Pinpoint the cell where the given text exists, returning its [X, Y] midpoint coordinate. 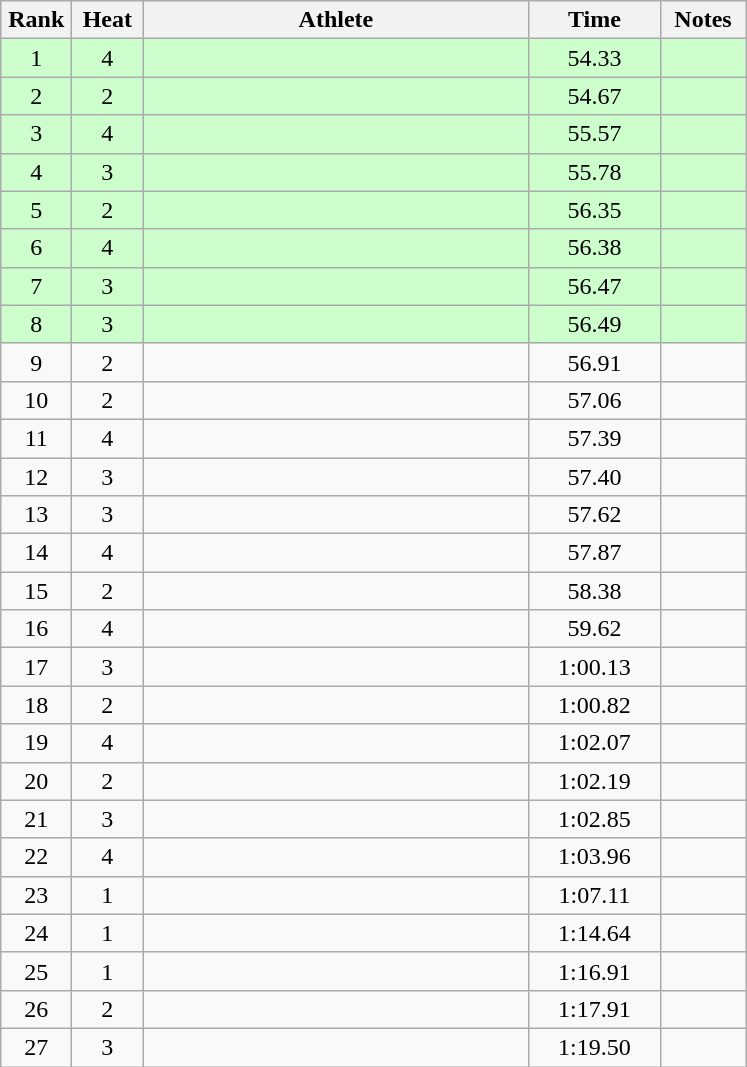
6 [36, 248]
55.78 [594, 172]
1:00.13 [594, 667]
5 [36, 210]
Rank [36, 20]
9 [36, 362]
1:03.96 [594, 857]
21 [36, 819]
15 [36, 591]
8 [36, 324]
57.87 [594, 553]
57.40 [594, 477]
Notes [703, 20]
7 [36, 286]
55.57 [594, 134]
20 [36, 781]
1:16.91 [594, 971]
1:19.50 [594, 1047]
1:00.82 [594, 705]
1:14.64 [594, 933]
27 [36, 1047]
18 [36, 705]
25 [36, 971]
54.33 [594, 58]
1:02.19 [594, 781]
59.62 [594, 629]
10 [36, 400]
1:17.91 [594, 1009]
14 [36, 553]
22 [36, 857]
56.91 [594, 362]
1:07.11 [594, 895]
54.67 [594, 96]
11 [36, 438]
56.49 [594, 324]
19 [36, 743]
57.06 [594, 400]
17 [36, 667]
23 [36, 895]
26 [36, 1009]
13 [36, 515]
24 [36, 933]
Heat [108, 20]
16 [36, 629]
56.47 [594, 286]
Athlete [336, 20]
12 [36, 477]
57.39 [594, 438]
56.38 [594, 248]
1:02.07 [594, 743]
1:02.85 [594, 819]
Time [594, 20]
56.35 [594, 210]
57.62 [594, 515]
58.38 [594, 591]
